Determine the (x, y) coordinate at the center of the cell enclosing the given text.  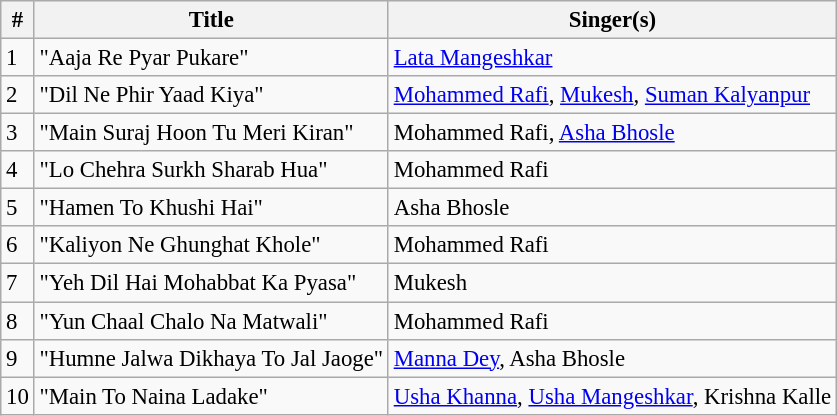
10 (18, 396)
4 (18, 170)
"Kaliyon Ne Ghunghat Khole" (211, 245)
Singer(s) (612, 20)
Mukesh (612, 283)
"Dil Ne Phir Yaad Kiya" (211, 95)
2 (18, 95)
5 (18, 208)
"Aaja Re Pyar Pukare" (211, 58)
Usha Khanna, Usha Mangeshkar, Krishna Kalle (612, 396)
"Humne Jalwa Dikhaya To Jal Jaoge" (211, 358)
"Main To Naina Ladake" (211, 396)
"Hamen To Khushi Hai" (211, 208)
Mohammed Rafi, Mukesh, Suman Kalyanpur (612, 95)
Asha Bhosle (612, 208)
Title (211, 20)
7 (18, 283)
"Main Suraj Hoon Tu Meri Kiran" (211, 133)
"Lo Chehra Surkh Sharab Hua" (211, 170)
# (18, 20)
9 (18, 358)
Lata Mangeshkar (612, 58)
"Yeh Dil Hai Mohabbat Ka Pyasa" (211, 283)
6 (18, 245)
8 (18, 321)
1 (18, 58)
"Yun Chaal Chalo Na Matwali" (211, 321)
Mohammed Rafi, Asha Bhosle (612, 133)
Manna Dey, Asha Bhosle (612, 358)
3 (18, 133)
